For the text-containing cell, return its midpoint in [x, y] coordinate format. 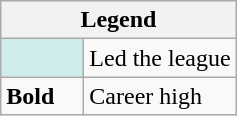
Career high [160, 96]
Bold [42, 96]
Led the league [160, 58]
Legend [118, 20]
